Locate the cell with the specified text and output its (x, y) center coordinate. 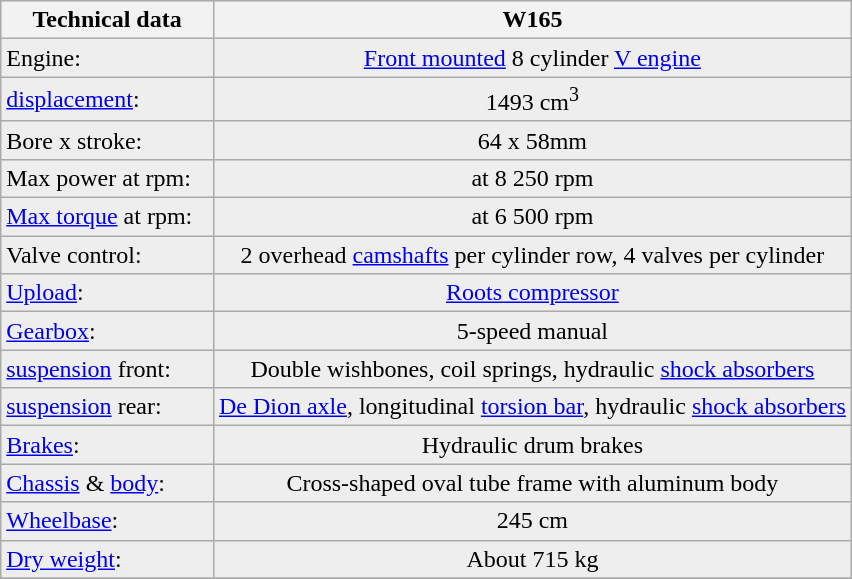
Roots compressor (532, 293)
1493 cm3 (532, 100)
64 x 58mm (532, 140)
Engine: (108, 58)
Max torque at rpm: (108, 217)
Front mounted 8 cylinder V engine (532, 58)
About 715 kg (532, 559)
suspension front: (108, 369)
Brakes: (108, 445)
Wheelbase: (108, 521)
displacement: (108, 100)
Hydraulic drum brakes (532, 445)
Gearbox: (108, 331)
Chassis & body: (108, 483)
suspension rear: (108, 407)
Bore x stroke: (108, 140)
5-speed manual (532, 331)
Technical data (108, 20)
W165 (532, 20)
Cross-shaped oval tube frame with aluminum body (532, 483)
Double wishbones, coil springs, hydraulic shock absorbers (532, 369)
De Dion axle, longitudinal torsion bar, hydraulic shock absorbers (532, 407)
Upload: (108, 293)
Max power at rpm: (108, 178)
Valve control: (108, 255)
Dry weight: (108, 559)
at 6 500 rpm (532, 217)
at 8 250 rpm (532, 178)
245 cm (532, 521)
2 overhead camshafts per cylinder row, 4 valves per cylinder (532, 255)
